Return (x, y) of the center of cell containing provided text 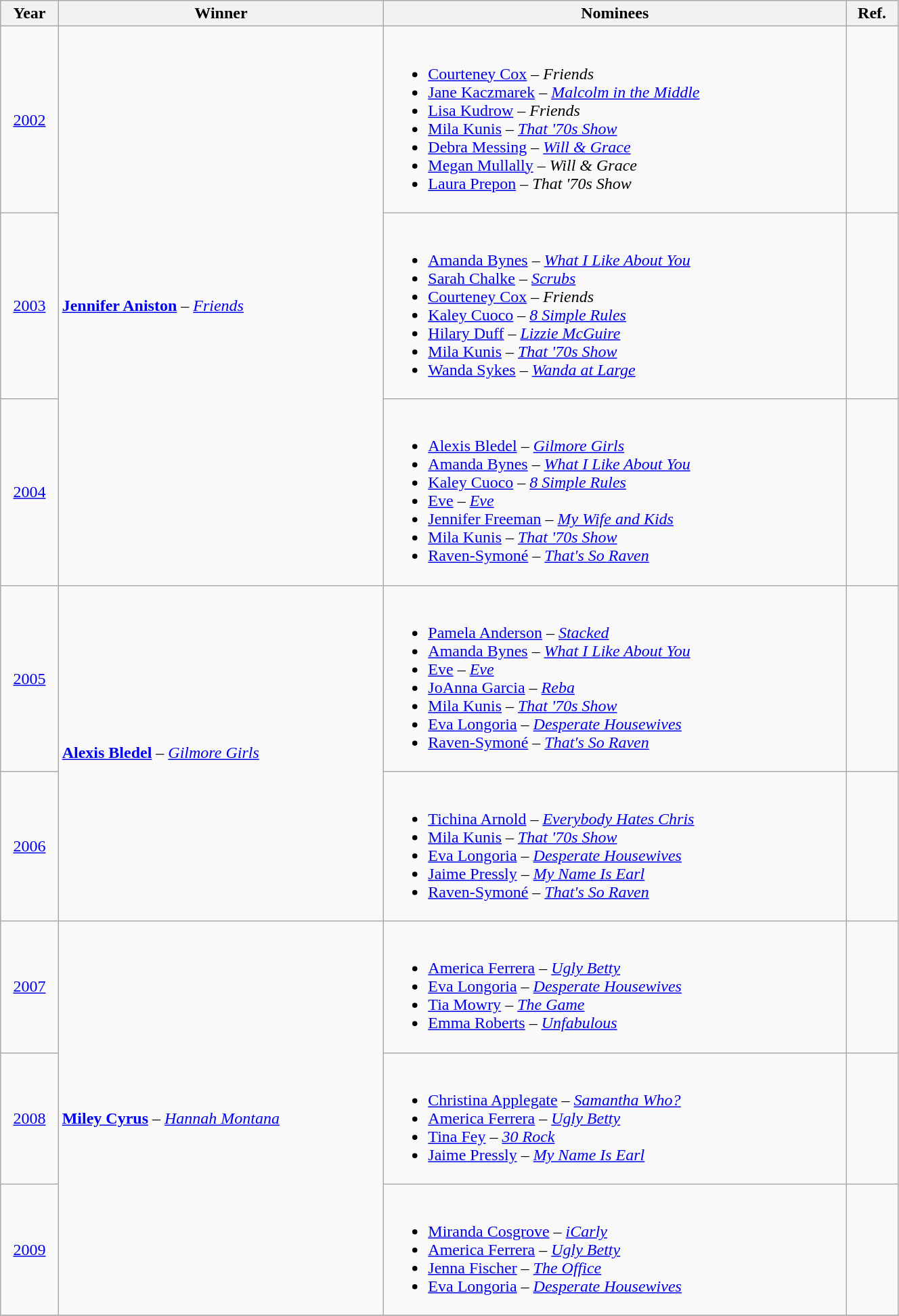
2008 (30, 1118)
Alexis Bledel – Gilmore Girls (221, 753)
Nominees (615, 14)
Christina Applegate – Samantha Who?America Ferrera – Ugly BettyTina Fey – 30 RockJaime Pressly – My Name Is Earl (615, 1118)
2004 (30, 492)
2003 (30, 306)
America Ferrera – Ugly BettyEva Longoria – Desperate HousewivesTia Mowry – The GameEmma Roberts – Unfabulous (615, 987)
2006 (30, 847)
2007 (30, 987)
2009 (30, 1250)
Winner (221, 14)
Miranda Cosgrove – iCarlyAmerica Ferrera – Ugly BettyJenna Fischer – The OfficeEva Longoria – Desperate Housewives (615, 1250)
Jennifer Aniston – Friends (221, 306)
2002 (30, 119)
Miley Cyrus – Hannah Montana (221, 1118)
Year (30, 14)
2005 (30, 679)
Ref. (872, 14)
